Provide the [x, y] coordinate of the cell's center where the given text is located.  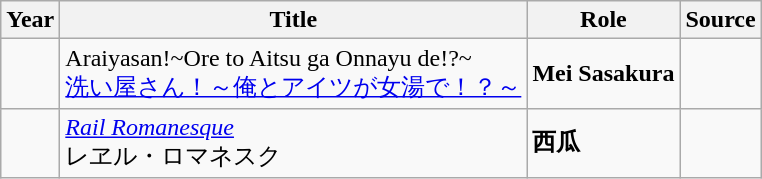
Title [294, 20]
Year [30, 20]
Mei Sasakura [604, 74]
Role [604, 20]
Rail Romanesqueレヱル・ロマネスク [294, 143]
Source [720, 20]
西瓜 [604, 143]
Araiyasan!~Ore to Aitsu ga Onnayu de!?~洗い屋さん！～俺とアイツが女湯で！？～ [294, 74]
